Return the (x, y) coordinate for the center point of the cell that contains the specified text.  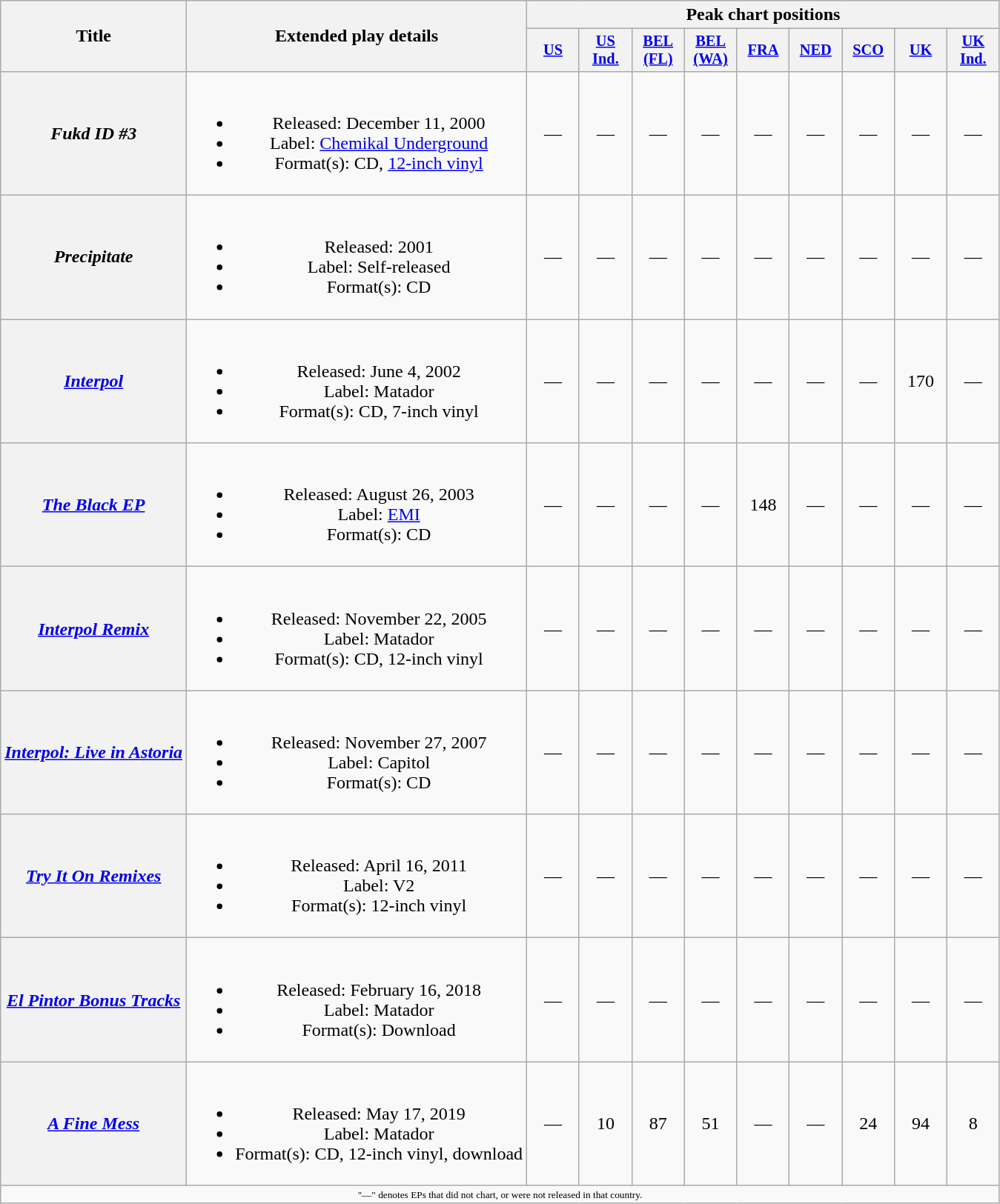
SCO (869, 50)
Released: May 17, 2019Label: MatadorFormat(s): CD, 12-inch vinyl, download (357, 1123)
Released: August 26, 2003Label: EMIFormat(s): CD (357, 505)
The Black EP (93, 505)
Released: April 16, 2011Label: V2Format(s): 12-inch vinyl (357, 876)
BEL(FL) (658, 50)
Extended play details (357, 36)
24 (869, 1123)
Fukd ID #3 (93, 133)
51 (710, 1123)
Released: November 22, 2005Label: MatadorFormat(s): CD, 12-inch vinyl (357, 628)
UK (921, 50)
Released: February 16, 2018Label: MatadorFormat(s): Download (357, 1000)
Released: June 4, 2002Label: MatadorFormat(s): CD, 7-inch vinyl (357, 381)
8 (973, 1123)
El Pintor Bonus Tracks (93, 1000)
Released: December 11, 2000Label: Chemikal UndergroundFormat(s): CD, 12-inch vinyl (357, 133)
170 (921, 381)
Interpol Remix (93, 628)
US (553, 50)
Precipitate (93, 258)
87 (658, 1123)
Peak chart positions (764, 15)
Try It On Remixes (93, 876)
94 (921, 1123)
NED (815, 50)
Interpol (93, 381)
Interpol: Live in Astoria (93, 753)
UKInd. (973, 50)
A Fine Mess (93, 1123)
"—" denotes EPs that did not chart, or were not released in that country. (500, 1194)
BEL(WA) (710, 50)
Title (93, 36)
10 (605, 1123)
USInd. (605, 50)
148 (764, 505)
Released: 2001Label: Self-releasedFormat(s): CD (357, 258)
FRA (764, 50)
Released: November 27, 2007Label: CapitolFormat(s): CD (357, 753)
